Pinpoint the cell where the given text exists, returning its [x, y] midpoint coordinate. 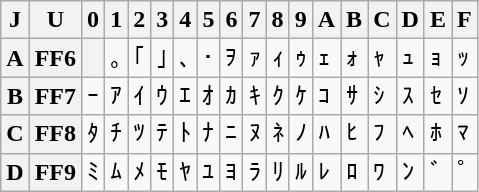
ｮ [438, 58]
ﾂ [140, 134]
ﾑ [116, 172]
ｱ [116, 96]
ﾀ [94, 134]
ｶ [232, 96]
ﾚ [326, 172]
5 [208, 20]
ｪ [326, 58]
ｭ [410, 58]
ｷ [254, 96]
ｼ [382, 96]
ｸ [278, 96]
ﾖ [232, 172]
ｾ [438, 96]
ｩ [300, 58]
ﾈ [278, 134]
ﾄ [186, 134]
ﾟ [465, 172]
ﾘ [278, 172]
ﾛ [354, 172]
ﾕ [208, 172]
E [438, 20]
ｲ [140, 96]
1 [116, 20]
ﾐ [94, 172]
ﾎ [438, 134]
ﾃ [162, 134]
ﾁ [116, 134]
U [55, 20]
ﾌ [382, 134]
ﾏ [465, 134]
8 [278, 20]
ｨ [278, 58]
3 [162, 20]
･ [208, 58]
ｵ [208, 96]
ﾞ [438, 172]
ﾗ [254, 172]
ﾆ [232, 134]
ﾒ [140, 172]
7 [254, 20]
ﾜ [382, 172]
ﾔ [186, 172]
6 [232, 20]
ﾊ [326, 134]
0 [94, 20]
ｴ [186, 96]
ｽ [410, 96]
FF7 [55, 96]
FF8 [55, 134]
ｦ [232, 58]
ﾋ [354, 134]
ｺ [326, 96]
｢ [140, 58]
｡ [116, 58]
ｯ [465, 58]
ｻ [354, 96]
ﾅ [208, 134]
ﾉ [300, 134]
ﾇ [254, 134]
ｬ [382, 58]
FF6 [55, 58]
9 [300, 20]
J [15, 20]
ｳ [162, 96]
ｹ [300, 96]
F [465, 20]
ｿ [465, 96]
､ [186, 58]
2 [140, 20]
ﾍ [410, 134]
ﾝ [410, 172]
ｫ [354, 58]
｣ [162, 58]
ﾓ [162, 172]
FF9 [55, 172]
ｧ [254, 58]
ｰ [94, 96]
ﾙ [300, 172]
4 [186, 20]
